Capture the cell that displays the provided text and extract its [x, y] central coordinate. 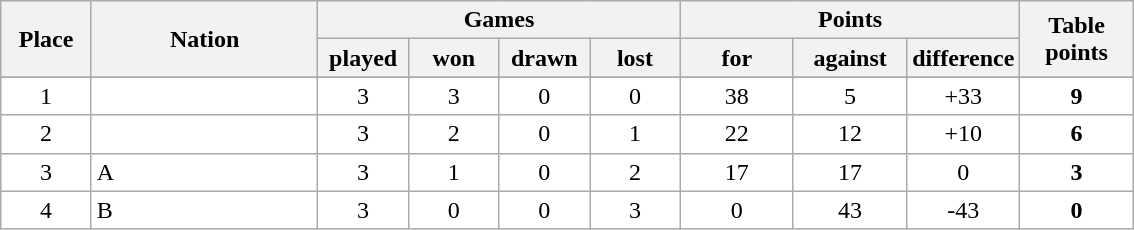
+10 [964, 134]
B [204, 210]
against [850, 58]
drawn [544, 58]
6 [1076, 134]
38 [736, 96]
9 [1076, 96]
4 [46, 210]
Points [850, 20]
lost [636, 58]
43 [850, 210]
12 [850, 134]
Nation [204, 39]
A [204, 172]
Games [499, 20]
for [736, 58]
Tablepoints [1076, 39]
5 [850, 96]
Place [46, 39]
22 [736, 134]
difference [964, 58]
won [454, 58]
+33 [964, 96]
-43 [964, 210]
played [364, 58]
